Detect which cell encompasses the target text, then output its [X, Y] center coordinate. 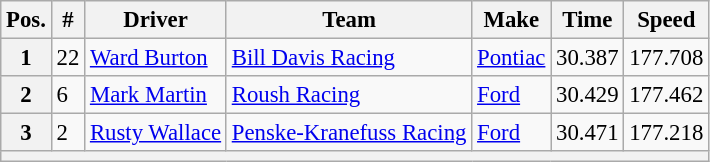
# [68, 20]
3 [26, 133]
Time [588, 20]
22 [68, 58]
30.429 [588, 95]
6 [68, 95]
Driver [156, 20]
Make [512, 20]
30.471 [588, 133]
177.462 [666, 95]
1 [26, 58]
Ward Burton [156, 58]
Roush Racing [348, 95]
Mark Martin [156, 95]
177.218 [666, 133]
Bill Davis Racing [348, 58]
Pontiac [512, 58]
Penske-Kranefuss Racing [348, 133]
177.708 [666, 58]
Team [348, 20]
Rusty Wallace [156, 133]
Speed [666, 20]
30.387 [588, 58]
Pos. [26, 20]
